Pinpoint the cell where the given text exists, returning its [X, Y] midpoint coordinate. 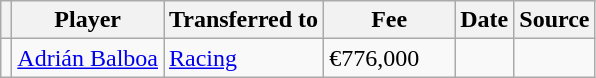
Fee [390, 20]
Player [88, 20]
Adrián Balboa [88, 58]
Source [554, 20]
€776,000 [390, 58]
Transferred to [244, 20]
Racing [244, 58]
Date [484, 20]
